Provide the (x, y) coordinate of the cell's center where the given text is located.  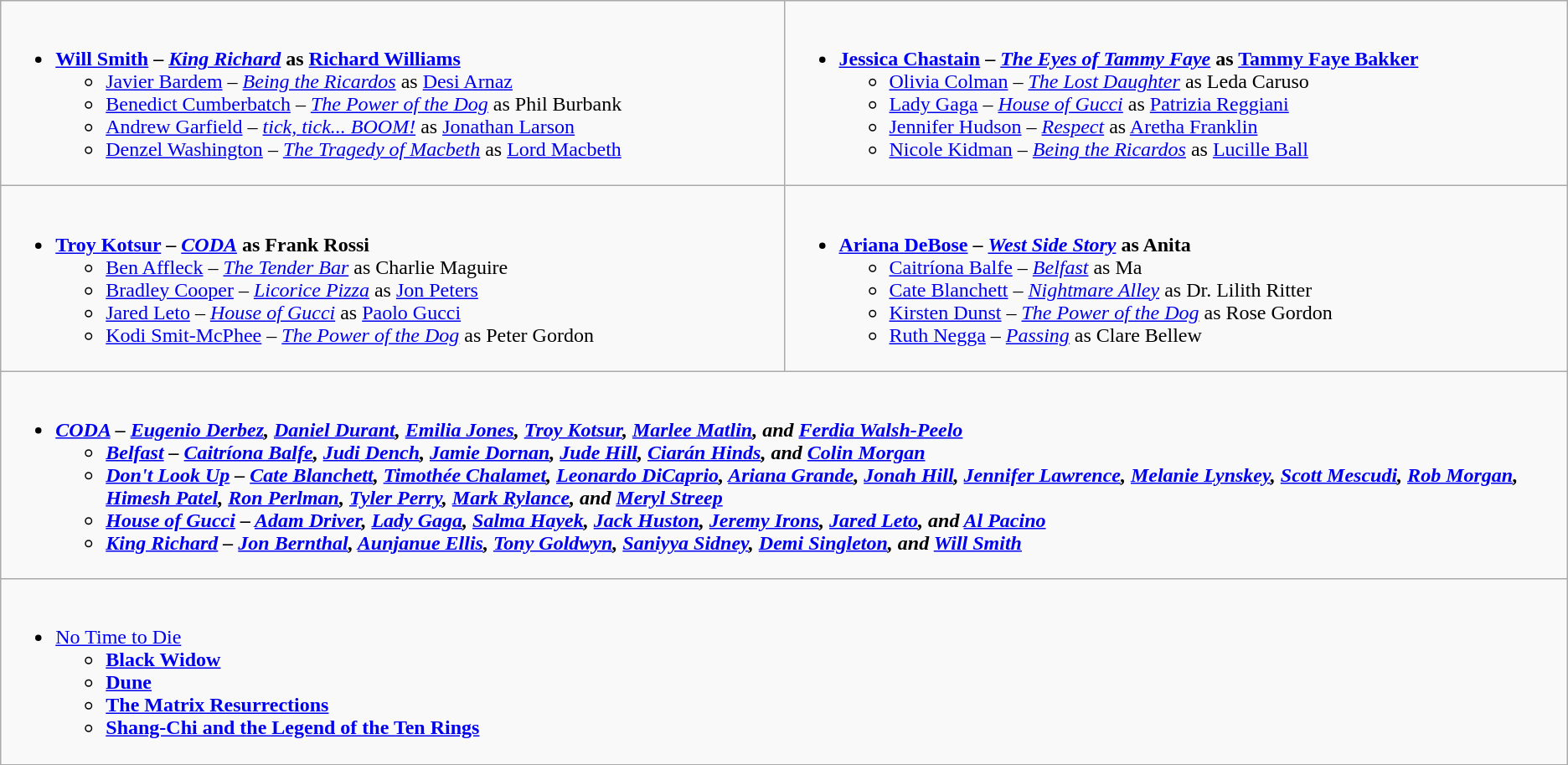
No Time to DieBlack WidowDuneThe Matrix ResurrectionsShang-Chi and the Legend of the Ten Rings (784, 672)
